Determine the [X, Y] coordinate at the center of the cell enclosing the given text.  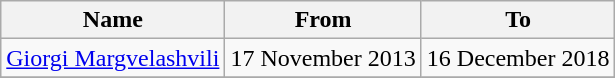
16 December 2018 [518, 58]
Giorgi Margvelashvili [113, 58]
From [323, 20]
Name [113, 20]
17 November 2013 [323, 58]
To [518, 20]
